Find where the given text appears and provide that cell's center as (X, Y) coordinate. 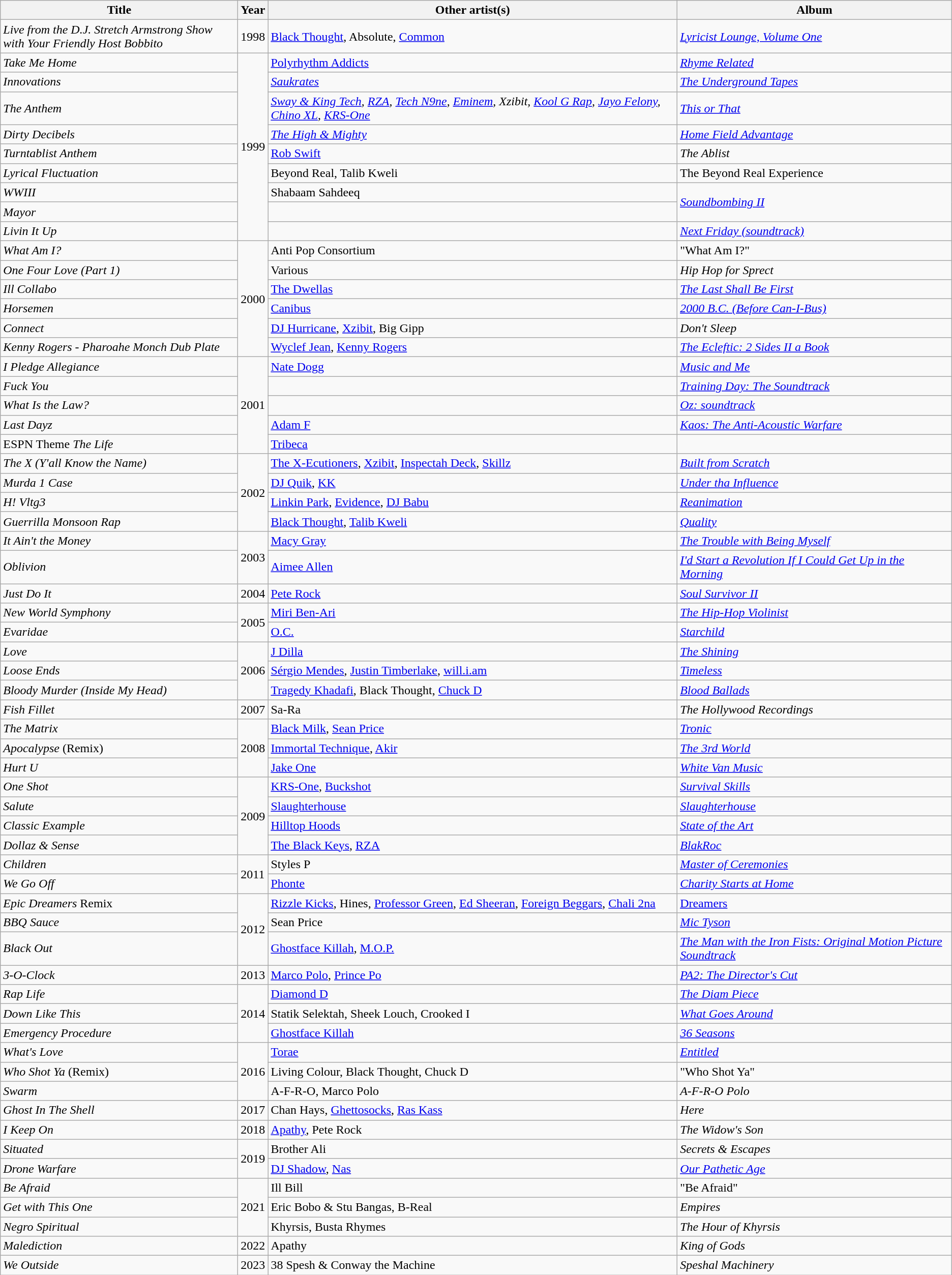
Apathy, Pete Rock (473, 1130)
2004 (253, 594)
Mayor (119, 212)
Next Friday (soundtrack) (815, 231)
Quality (815, 521)
H! Vltg3 (119, 502)
What Am I? (119, 250)
Situated (119, 1149)
Living Colour, Black Thought, Chuck D (473, 1072)
Training Day: The Soundtrack (815, 386)
2014 (253, 1014)
Epic Dreamers Remix (119, 903)
The X (Y'all Know the Name) (119, 463)
Sean Price (473, 923)
Evaridae (119, 632)
2022 (253, 1246)
Rizzle Kicks, Hines, Professor Green, Ed Sheeran, Foreign Beggars, Chali 2na (473, 903)
Don't Sleep (815, 328)
The Diam Piece (815, 994)
2005 (253, 622)
Horsemen (119, 309)
Swarm (119, 1091)
Diamond D (473, 994)
2008 (253, 748)
Canibus (473, 309)
Classic Example (119, 825)
The X-Ecutioners, Xzibit, Inspectah Deck, Skillz (473, 463)
2013 (253, 975)
Various (473, 270)
Black Out (119, 949)
Blood Ballads (815, 690)
"What Am I?" (815, 250)
Just Do It (119, 594)
Eric Bobo & Stu Bangas, B-Real (473, 1207)
Wyclef Jean, Kenny Rogers (473, 347)
Connect (119, 328)
Hurt U (119, 767)
The Last Shall Be First (815, 289)
Murda 1 Case (119, 483)
The Beyond Real Experience (815, 173)
KRS-One, Buckshot (473, 787)
Title (119, 10)
Rob Swift (473, 154)
I Pledge Allegiance (119, 367)
A-F-R-O, Marco Polo (473, 1091)
Live from the D.J. Stretch Armstrong Show with Your Friendly Host Bobbito (119, 37)
The Hollywood Recordings (815, 709)
The Black Keys, RZA (473, 845)
Dirty Decibels (119, 134)
Tragedy Khadafi, Black Thought, Chuck D (473, 690)
Malediction (119, 1246)
Styles P (473, 864)
The Hip-Hop Violinist (815, 613)
Saukrates (473, 82)
Lyrical Fluctuation (119, 173)
O.C. (473, 632)
Fuck You (119, 386)
Tronic (815, 729)
1999 (253, 147)
Ghostface Killah (473, 1033)
Music and Me (815, 367)
Phonte (473, 883)
Survival Skills (815, 787)
Down Like This (119, 1014)
Beyond Real, Talib Kweli (473, 173)
The Shining (815, 651)
A-F-R-O Polo (815, 1091)
What Is the Law? (119, 405)
Ill Collabo (119, 289)
2000 B.C. (Before Can-I-Bus) (815, 309)
Salute (119, 806)
2019 (253, 1159)
Marco Polo, Prince Po (473, 975)
Sa-Ra (473, 709)
Reanimation (815, 502)
New World Symphony (119, 613)
Hip Hop for Sprect (815, 270)
2006 (253, 671)
Be Afraid (119, 1188)
Polyrhythm Addicts (473, 63)
It Ain't the Money (119, 541)
We Go Off (119, 883)
Children (119, 864)
Nate Dogg (473, 367)
Shabaam Sahdeeq (473, 192)
Statik Selektah, Sheek Louch, Crooked I (473, 1014)
Apocalypse (Remix) (119, 748)
Khyrsis, Busta Rhymes (473, 1226)
Get with This One (119, 1207)
The Hour of Khyrsis (815, 1226)
The Man with the Iron Fists: Original Motion Picture Soundtrack (815, 949)
Love (119, 651)
The Underground Tapes (815, 82)
I Keep On (119, 1130)
2011 (253, 874)
Kaos: The Anti-Acoustic Warfare (815, 425)
Master of Ceremonies (815, 864)
Album (815, 10)
2002 (253, 492)
Apathy (473, 1246)
Bloody Murder (Inside My Head) (119, 690)
Turntablist Anthem (119, 154)
1998 (253, 37)
2001 (253, 405)
Year (253, 10)
Emergency Procedure (119, 1033)
Kenny Rogers - Pharoahe Monch Dub Plate (119, 347)
This or That (815, 108)
Drone Warfare (119, 1168)
Oz: soundtrack (815, 405)
Pete Rock (473, 594)
Adam F (473, 425)
Anti Pop Consortium (473, 250)
2023 (253, 1265)
Jake One (473, 767)
2018 (253, 1130)
Who Shot Ya (Remix) (119, 1072)
2012 (253, 929)
Fish Fillet (119, 709)
I'd Start a Revolution If I Could Get Up in the Morning (815, 567)
Loose Ends (119, 671)
The Ecleftic: 2 Sides II a Book (815, 347)
DJ Quik, KK (473, 483)
Timeless (815, 671)
Tribeca (473, 444)
2000 (253, 299)
Empires (815, 1207)
Innovations (119, 82)
Charity Starts at Home (815, 883)
Rap Life (119, 994)
Mic Tyson (815, 923)
Secrets & Escapes (815, 1149)
BBQ Sauce (119, 923)
Macy Gray (473, 541)
36 Seasons (815, 1033)
The 3rd World (815, 748)
2007 (253, 709)
Brother Ali (473, 1149)
The Dwellas (473, 289)
Livin It Up (119, 231)
DJ Shadow, Nas (473, 1168)
2017 (253, 1110)
The Matrix (119, 729)
Dollaz & Sense (119, 845)
Chan Hays, Ghettosocks, Ras Kass (473, 1110)
"Be Afraid" (815, 1188)
Black Thought, Talib Kweli (473, 521)
The Anthem (119, 108)
We Outside (119, 1265)
The Widow's Son (815, 1130)
Built from Scratch (815, 463)
Starchild (815, 632)
2016 (253, 1072)
Ill Bill (473, 1188)
One Shot (119, 787)
What Goes Around (815, 1014)
Miri Ben-Ari (473, 613)
The High & Mighty (473, 134)
Immortal Technique, Akir (473, 748)
Home Field Advantage (815, 134)
2003 (253, 557)
Last Dayz (119, 425)
The Trouble with Being Myself (815, 541)
Speshal Machinery (815, 1265)
Sérgio Mendes, Justin Timberlake, will.i.am (473, 671)
Entitled (815, 1052)
Other artist(s) (473, 10)
ESPN Theme The Life (119, 444)
WWIII (119, 192)
Dreamers (815, 903)
Aimee Allen (473, 567)
Here (815, 1110)
What's Love (119, 1052)
2021 (253, 1207)
Take Me Home (119, 63)
Under tha Influence (815, 483)
3-O-Clock (119, 975)
Our Pathetic Age (815, 1168)
Guerrilla Monsoon Rap (119, 521)
Sway & King Tech, RZA, Tech N9ne, Eminem, Xzibit, Kool G Rap, Jayo Felony, Chino XL, KRS-One (473, 108)
King of Gods (815, 1246)
Soul Survivor II (815, 594)
Black Thought, Absolute, Common (473, 37)
Black Milk, Sean Price (473, 729)
Hilltop Hoods (473, 825)
2009 (253, 816)
White Van Music (815, 767)
Rhyme Related (815, 63)
One Four Love (Part 1) (119, 270)
Oblivion (119, 567)
BlakRoc (815, 845)
Soundbombing II (815, 202)
Lyricist Lounge, Volume One (815, 37)
PA2: The Director's Cut (815, 975)
State of the Art (815, 825)
DJ Hurricane, Xzibit, Big Gipp (473, 328)
"Who Shot Ya" (815, 1072)
Ghostface Killah, M.O.P. (473, 949)
Negro Spiritual (119, 1226)
The Ablist (815, 154)
38 Spesh & Conway the Machine (473, 1265)
Torae (473, 1052)
J Dilla (473, 651)
Ghost In The Shell (119, 1110)
Linkin Park, Evidence, DJ Babu (473, 502)
